Pinpoint the cell where the given text exists, returning its (X, Y) midpoint coordinate. 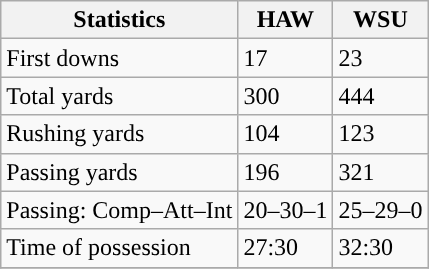
104 (286, 134)
Time of possession (120, 248)
196 (286, 172)
25–29–0 (380, 210)
Passing yards (120, 172)
444 (380, 96)
23 (380, 58)
Passing: Comp–Att–Int (120, 210)
HAW (286, 20)
Total yards (120, 96)
20–30–1 (286, 210)
First downs (120, 58)
Rushing yards (120, 134)
123 (380, 134)
32:30 (380, 248)
27:30 (286, 248)
321 (380, 172)
17 (286, 58)
WSU (380, 20)
300 (286, 96)
Statistics (120, 20)
